Search for the cell housing the specified text and yield its [x, y] center coordinate. 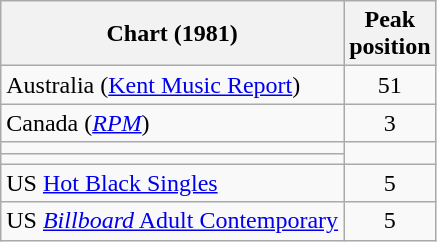
US Hot Black Singles [172, 183]
US Billboard Adult Contemporary [172, 221]
Australia (Kent Music Report) [172, 85]
Peakposition [390, 34]
Canada (RPM) [172, 123]
Chart (1981) [172, 34]
3 [390, 123]
51 [390, 85]
